Detect which cell encompasses the target text, then output its (X, Y) center coordinate. 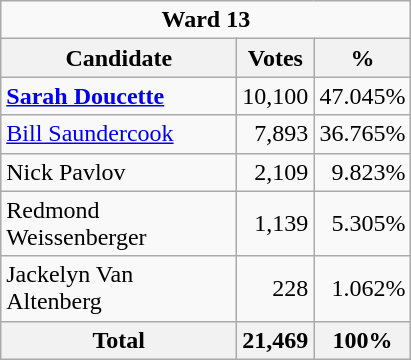
36.765% (362, 134)
Jackelyn Van Altenberg (119, 288)
Total (119, 340)
47.045% (362, 96)
100% (362, 340)
Ward 13 (206, 20)
9.823% (362, 172)
10,100 (276, 96)
Nick Pavlov (119, 172)
Sarah Doucette (119, 96)
% (362, 58)
228 (276, 288)
5.305% (362, 224)
1,139 (276, 224)
Bill Saundercook (119, 134)
2,109 (276, 172)
Votes (276, 58)
Candidate (119, 58)
Redmond Weissenberger (119, 224)
1.062% (362, 288)
7,893 (276, 134)
21,469 (276, 340)
